For the text-containing cell, return its midpoint in (x, y) coordinate format. 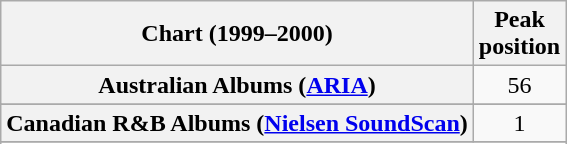
Australian Albums (ARIA) (238, 85)
Chart (1999–2000) (238, 34)
Peakposition (519, 34)
1 (519, 123)
56 (519, 85)
Canadian R&B Albums (Nielsen SoundScan) (238, 123)
